Pinpoint the cell where the given text exists, returning its [x, y] midpoint coordinate. 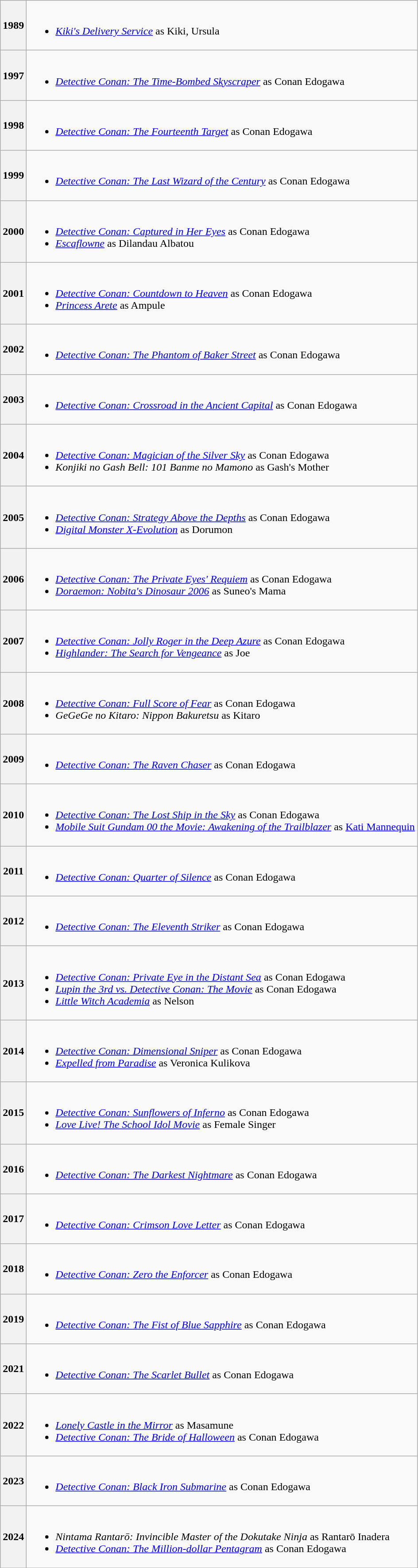
Detective Conan: Black Iron Submarine as Conan Edogawa [222, 1481]
2019 [13, 1319]
Detective Conan: Strategy Above the Depths as Conan EdogawaDigital Monster X-Evolution as Dorumon [222, 517]
Detective Conan: The Fist of Blue Sapphire as Conan Edogawa [222, 1319]
Detective Conan: The Raven Chaser as Conan Edogawa [222, 759]
2013 [13, 983]
Detective Conan: The Private Eyes' Requiem as Conan EdogawaDoraemon: Nobita's Dinosaur 2006 as Suneo's Mama [222, 579]
Detective Conan: Dimensional Sniper as Conan EdogawaExpelled from Paradise as Veronica Kulikova [222, 1051]
Detective Conan: The Lost Ship in the Sky as Conan EdogawaMobile Suit Gundam 00 the Movie: Awakening of the Trailblazer as Kati Mannequin [222, 815]
2017 [13, 1219]
2001 [13, 293]
Detective Conan: Jolly Roger in the Deep Azure as Conan EdogawaHighlander: The Search for Vengeance as Joe [222, 641]
1989 [13, 26]
Detective Conan: The Time-Bombed Skyscraper as Conan Edogawa [222, 75]
2014 [13, 1051]
Nintama Rantarō: Invincible Master of the Dokutake Ninja as Rantarō InaderaDetective Conan: The Million-dollar Pentagram as Conan Edogawa [222, 1537]
2016 [13, 1169]
Detective Conan: Quarter of Silence as Conan Edogawa [222, 871]
2008 [13, 703]
Detective Conan: Full Score of Fear as Conan EdogawaGeGeGe no Kitaro: Nippon Bakuretsu as Kitaro [222, 703]
Lonely Castle in the Mirror as MasamuneDetective Conan: The Bride of Halloween as Conan Edogawa [222, 1425]
1997 [13, 75]
2022 [13, 1425]
Detective Conan: The Phantom of Baker Street as Conan Edogawa [222, 349]
2005 [13, 517]
2015 [13, 1113]
Detective Conan: Zero the Enforcer as Conan Edogawa [222, 1269]
2023 [13, 1481]
2007 [13, 641]
2010 [13, 815]
2002 [13, 349]
Detective Conan: The Eleventh Striker as Conan Edogawa [222, 921]
2024 [13, 1537]
1999 [13, 175]
2003 [13, 399]
2004 [13, 455]
2012 [13, 921]
Detective Conan: The Last Wizard of the Century as Conan Edogawa [222, 175]
1998 [13, 126]
Detective Conan: Countdown to Heaven as Conan EdogawaPrincess Arete as Ampule [222, 293]
2006 [13, 579]
Detective Conan: The Darkest Nightmare as Conan Edogawa [222, 1169]
Kiki's Delivery Service as Kiki, Ursula [222, 26]
Detective Conan: Magician of the Silver Sky as Conan EdogawaKonjiki no Gash Bell: 101 Banme no Mamono as Gash's Mother [222, 455]
2011 [13, 871]
2000 [13, 231]
2021 [13, 1369]
Detective Conan: The Fourteenth Target as Conan Edogawa [222, 126]
Detective Conan: The Scarlet Bullet as Conan Edogawa [222, 1369]
Detective Conan: Crossroad in the Ancient Capital as Conan Edogawa [222, 399]
Detective Conan: Crimson Love Letter as Conan Edogawa [222, 1219]
2018 [13, 1269]
Detective Conan: Captured in Her Eyes as Conan EdogawaEscaflowne as Dilandau Albatou [222, 231]
2009 [13, 759]
Detective Conan: Sunflowers of Inferno as Conan EdogawaLove Live! The School Idol Movie as Female Singer [222, 1113]
